Identify which cell holds the provided text, then report its (X, Y) central coordinate. 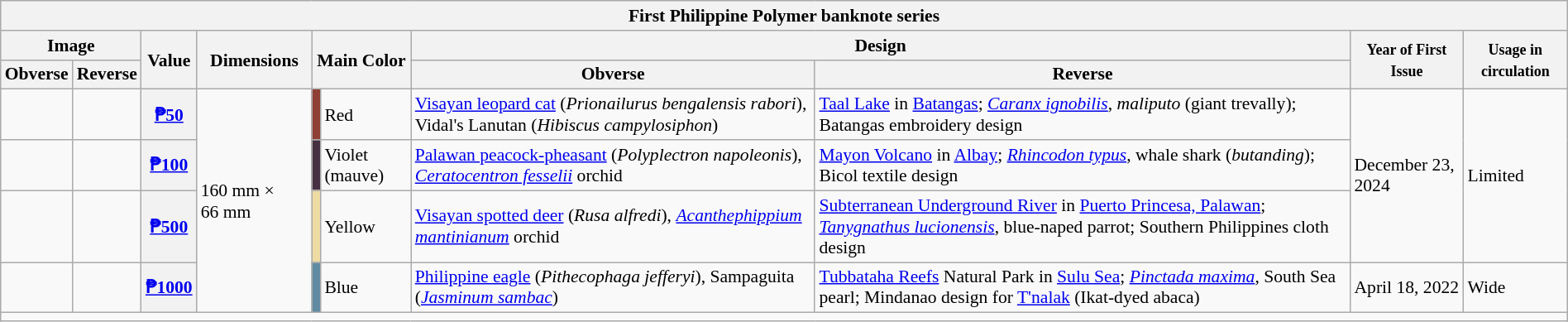
Design (881, 45)
Limited (1515, 175)
Visayan leopard cat (Prionailurus bengalensis rabori), Vidal's Lanutan (Hibiscus campylosiphon) (614, 114)
December 23, 2024 (1406, 175)
160 mm × 66 mm (255, 201)
Tubbataha Reefs Natural Park in Sulu Sea; Pinctada maxima, South Sea pearl; Mindanao design for T'nalak (Ikat-dyed abaca) (1082, 286)
Main Color (361, 60)
₱100 (169, 166)
₱500 (169, 227)
April 18, 2022 (1406, 286)
Image (71, 45)
₱50 (169, 114)
₱1000 (169, 286)
Year of First Issue (1406, 60)
Usage in circulation (1515, 60)
Mayon Volcano in Albay; Rhincodon typus, whale shark (butanding); Bicol textile design (1082, 166)
Violet (mauve) (366, 166)
Philippine eagle (Pithecophaga jefferyi), Sampaguita (Jasminum sambac) (614, 286)
Dimensions (255, 60)
Value (169, 60)
Palawan peacock-pheasant (Polyplectron napoleonis), Ceratocentron fesselii orchid (614, 166)
Taal Lake in Batangas; Caranx ignobilis, maliputo (giant trevally); Batangas embroidery design (1082, 114)
Visayan spotted deer (Rusa alfredi), Acanthephippium mantinianum orchid (614, 227)
First Philippine Polymer banknote series (784, 16)
Red (366, 114)
Yellow (366, 227)
Blue (366, 286)
Wide (1515, 286)
Subterranean Underground River in Puerto Princesa, Palawan; Tanygnathus lucionensis, blue-naped parrot; Southern Philippines cloth design (1082, 227)
